Pinpoint the cell where the given text exists, returning its (x, y) midpoint coordinate. 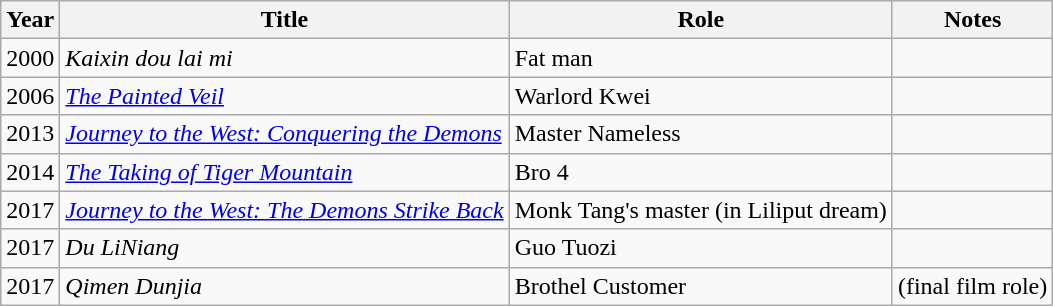
(final film role) (972, 286)
Master Nameless (700, 134)
Qimen Dunjia (284, 286)
Kaixin dou lai mi (284, 58)
Journey to the West: Conquering the Demons (284, 134)
Year (30, 20)
2006 (30, 96)
The Taking of Tiger Mountain (284, 172)
Guo Tuozi (700, 248)
Title (284, 20)
2013 (30, 134)
Warlord Kwei (700, 96)
Du LiNiang (284, 248)
2000 (30, 58)
The Painted Veil (284, 96)
Fat man (700, 58)
Monk Tang's master (in Liliput dream) (700, 210)
Brothel Customer (700, 286)
2014 (30, 172)
Notes (972, 20)
Bro 4 (700, 172)
Role (700, 20)
Journey to the West: The Demons Strike Back (284, 210)
